Search for the cell housing the specified text and yield its [x, y] center coordinate. 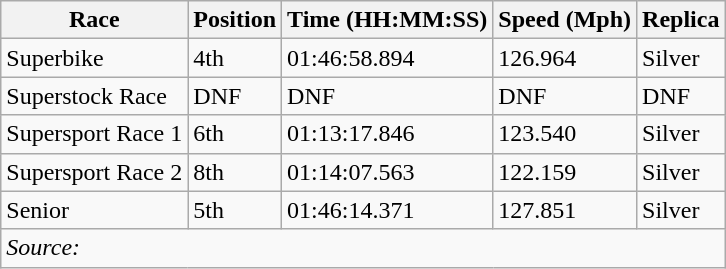
01:46:14.371 [388, 210]
Speed (Mph) [565, 20]
Superstock Race [94, 96]
Superbike [94, 58]
Supersport Race 1 [94, 134]
126.964 [565, 58]
Source: [363, 248]
Position [235, 20]
01:46:58.894 [388, 58]
123.540 [565, 134]
01:14:07.563 [388, 172]
4th [235, 58]
122.159 [565, 172]
8th [235, 172]
Supersport Race 2 [94, 172]
Replica [681, 20]
127.851 [565, 210]
Time (HH:MM:SS) [388, 20]
Race [94, 20]
5th [235, 210]
Senior [94, 210]
6th [235, 134]
01:13:17.846 [388, 134]
